Find where the given text appears and provide that cell's center as (x, y) coordinate. 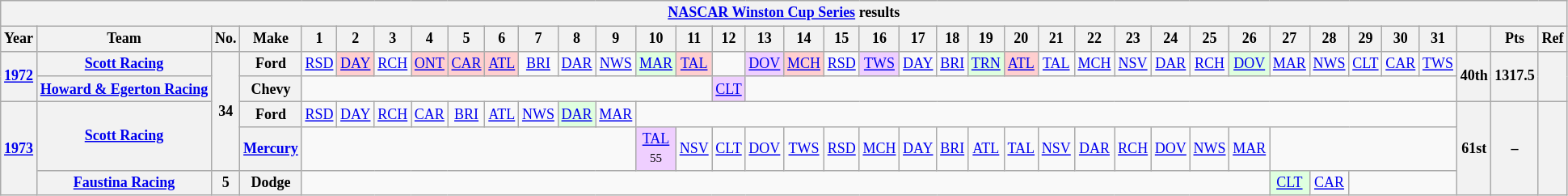
24 (1170, 39)
TAL55 (656, 149)
7 (538, 39)
34 (226, 110)
Ref (1553, 39)
61st (1474, 148)
19 (986, 39)
3 (393, 39)
28 (1329, 39)
No. (226, 39)
10 (656, 39)
TRN (986, 63)
9 (616, 39)
14 (804, 39)
15 (841, 39)
23 (1133, 39)
22 (1094, 39)
12 (729, 39)
6 (502, 39)
16 (879, 39)
30 (1401, 39)
Faustina Racing (124, 183)
Pts (1515, 39)
26 (1250, 39)
1973 (19, 148)
Year (19, 39)
18 (952, 39)
1 (319, 39)
17 (918, 39)
40th (1474, 76)
31 (1439, 39)
Make (271, 39)
13 (765, 39)
1972 (19, 76)
11 (693, 39)
25 (1209, 39)
Dodge (271, 183)
Howard & Egerton Racing (124, 89)
20 (1021, 39)
Chevy (271, 89)
ONT (429, 63)
– (1515, 148)
4 (429, 39)
NASCAR Winston Cup Series results (784, 13)
Mercury (271, 149)
8 (577, 39)
Team (124, 39)
27 (1290, 39)
1317.5 (1515, 76)
21 (1056, 39)
29 (1366, 39)
2 (356, 39)
